Provide the (x, y) coordinate of the cell's center where the given text is located.  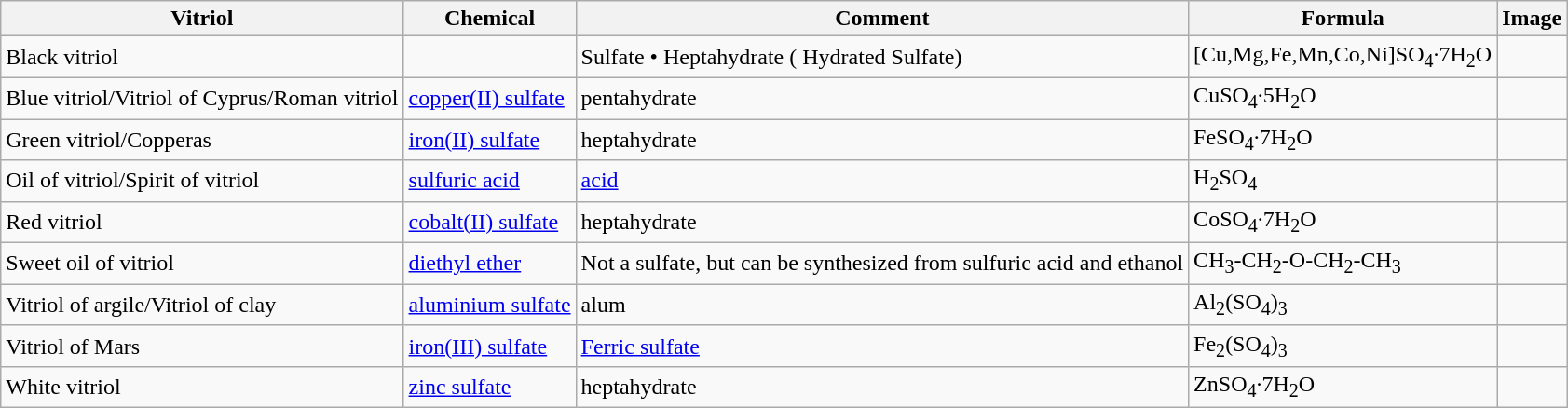
[Cu,Mg,Fe,Mn,Co,Ni]SO4·7H2O (1343, 57)
ZnSO4·7H2O (1343, 388)
FeSO4·7H2O (1343, 140)
Blue vitriol/Vitriol of Cyprus/Roman vitriol (202, 98)
aluminium sulfate (490, 305)
H2SO4 (1343, 181)
Red vitriol (202, 222)
Image (1532, 19)
diethyl ether (490, 264)
Vitriol (202, 19)
copper(II) sulfate (490, 98)
zinc sulfate (490, 388)
acid (882, 181)
pentahydrate (882, 98)
CuSO4·5H2O (1343, 98)
Vitriol of argile/Vitriol of clay (202, 305)
alum (882, 305)
sulfuric acid (490, 181)
cobalt(II) sulfate (490, 222)
Formula (1343, 19)
CoSO4·7H2O (1343, 222)
Sulfate • Heptahydrate ( Hydrated Sulfate) (882, 57)
iron(II) sulfate (490, 140)
Ferric sulfate (882, 346)
iron(III) sulfate (490, 346)
White vitriol (202, 388)
Black vitriol (202, 57)
CH3-CH2-O-CH2-CH3 (1343, 264)
Oil of vitriol/Spirit of vitriol (202, 181)
Fe2(SO4)3 (1343, 346)
Comment (882, 19)
Green vitriol/Copperas (202, 140)
Vitriol of Mars (202, 346)
Not a sulfate, but can be synthesized from sulfuric acid and ethanol (882, 264)
Al2(SO4)3 (1343, 305)
Sweet oil of vitriol (202, 264)
Chemical (490, 19)
